Extract the (X, Y) coordinate from the center of the cell holding the provided text.  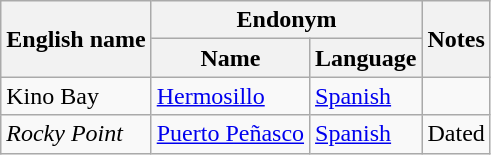
Endonym (286, 20)
Dated (456, 134)
Notes (456, 39)
Language (366, 58)
Rocky Point (76, 134)
Kino Bay (76, 96)
Name (230, 58)
Puerto Peñasco (230, 134)
Hermosillo (230, 96)
English name (76, 39)
